Detect which cell encompasses the target text, then output its (x, y) center coordinate. 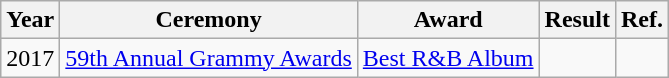
Ceremony (208, 20)
59th Annual Grammy Awards (208, 58)
Year (30, 20)
Best R&B Album (448, 58)
2017 (30, 58)
Result (577, 20)
Ref. (642, 20)
Award (448, 20)
